Return (x, y) of the center of cell containing provided text 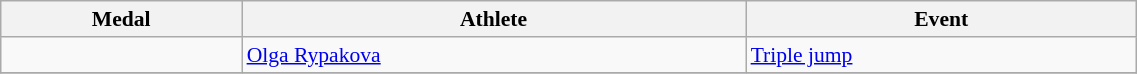
Medal (122, 19)
Olga Rypakova (494, 55)
Event (942, 19)
Athlete (494, 19)
Triple jump (942, 55)
